Detect which cell encompasses the target text, then output its [x, y] center coordinate. 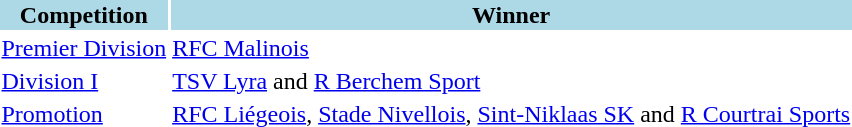
Competition [84, 15]
RFC Malinois [512, 48]
Winner [512, 15]
Division I [84, 81]
TSV Lyra and R Berchem Sport [512, 81]
Premier Division [84, 48]
